Scan for the cell matching the given text and deliver its (x, y) coordinate at center. 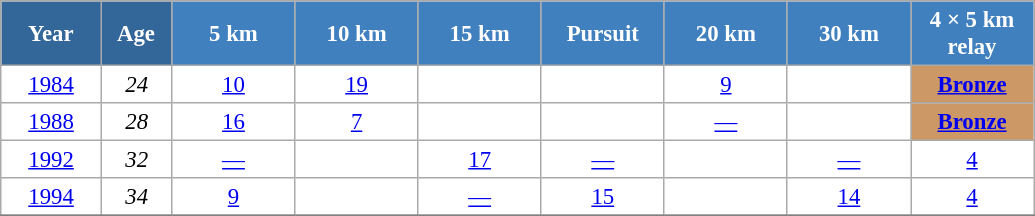
24 (136, 85)
5 km (234, 34)
32 (136, 160)
17 (480, 160)
15 (602, 197)
1994 (52, 197)
7 (356, 122)
Year (52, 34)
34 (136, 197)
10 (234, 85)
28 (136, 122)
1992 (52, 160)
Age (136, 34)
4 × 5 km relay (972, 34)
15 km (480, 34)
20 km (726, 34)
14 (848, 197)
10 km (356, 34)
1988 (52, 122)
19 (356, 85)
16 (234, 122)
Pursuit (602, 34)
30 km (848, 34)
1984 (52, 85)
